Detect which cell encompasses the target text, then output its (x, y) center coordinate. 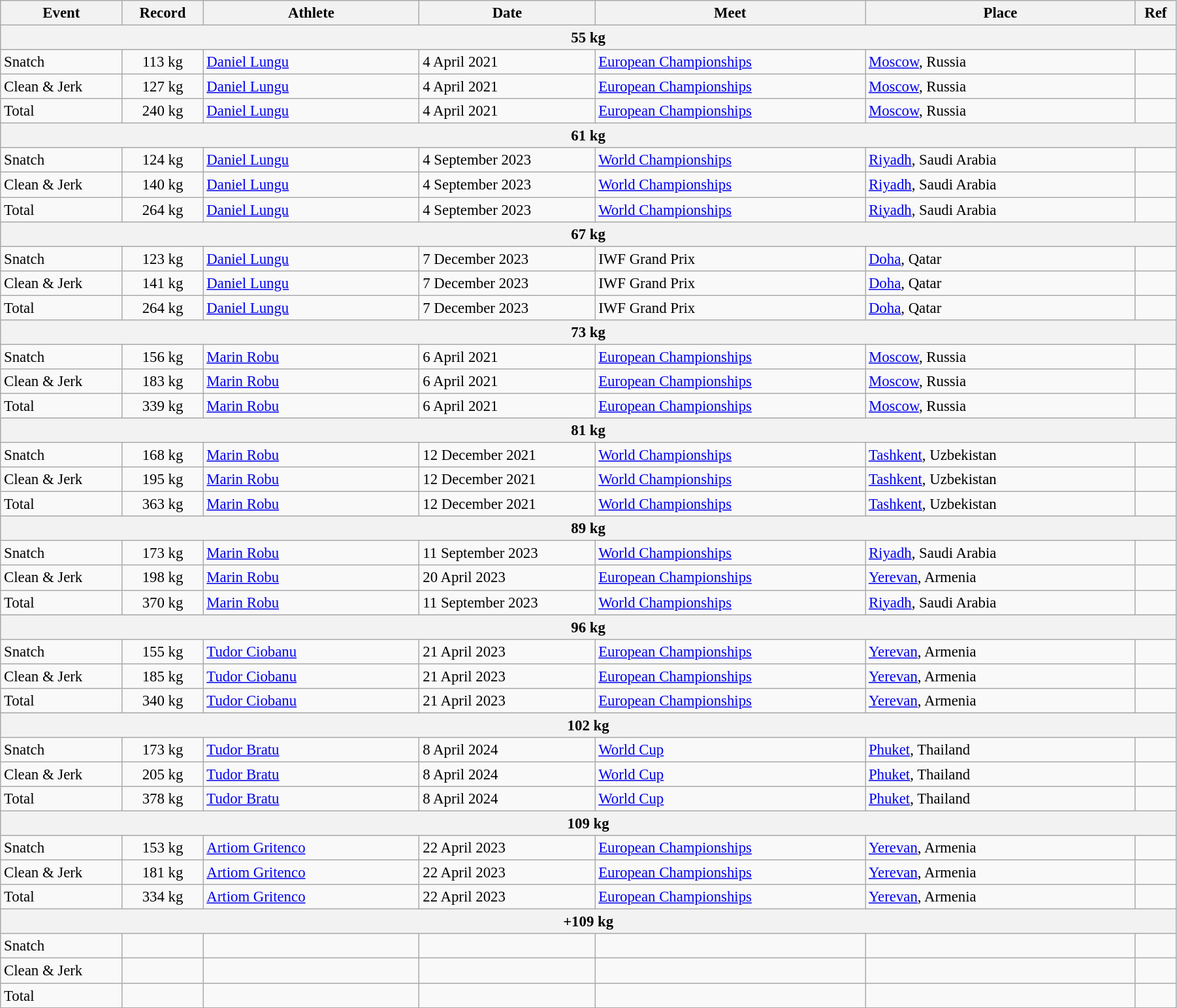
109 kg (588, 824)
Athlete (311, 13)
183 kg (163, 382)
181 kg (163, 873)
168 kg (163, 455)
334 kg (163, 897)
113 kg (163, 62)
205 kg (163, 774)
156 kg (163, 357)
89 kg (588, 528)
96 kg (588, 627)
340 kg (163, 701)
55 kg (588, 38)
61 kg (588, 136)
141 kg (163, 283)
Date (507, 13)
127 kg (163, 87)
370 kg (163, 602)
Record (163, 13)
+109 kg (588, 922)
195 kg (163, 480)
185 kg (163, 676)
140 kg (163, 185)
153 kg (163, 848)
Ref (1155, 13)
Meet (730, 13)
73 kg (588, 333)
20 April 2023 (507, 578)
339 kg (163, 406)
198 kg (163, 578)
81 kg (588, 431)
240 kg (163, 111)
124 kg (163, 160)
Event (61, 13)
378 kg (163, 799)
Place (1001, 13)
363 kg (163, 504)
102 kg (588, 725)
155 kg (163, 651)
123 kg (163, 259)
67 kg (588, 234)
